Return (X, Y) of the center of cell containing provided text 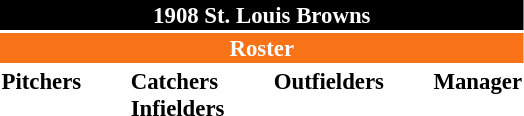
1908 St. Louis Browns (262, 15)
Roster (262, 48)
